Detect which cell encompasses the target text, then output its (x, y) center coordinate. 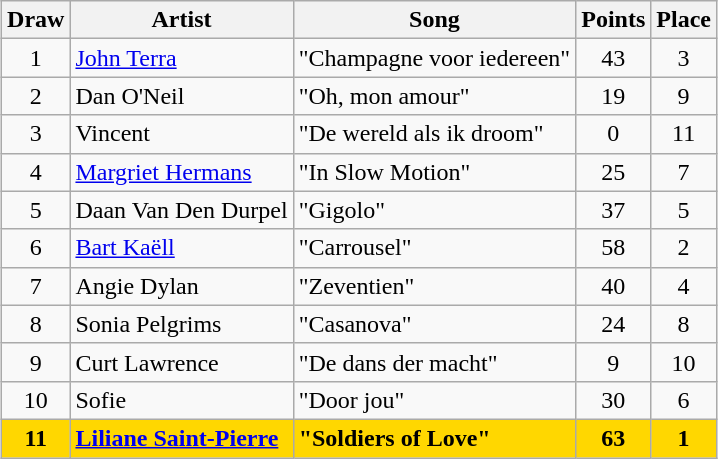
Daan Van Den Durpel (182, 210)
Margriet Hermans (182, 172)
25 (614, 172)
"In Slow Motion" (434, 172)
"Oh, mon amour" (434, 96)
Angie Dylan (182, 286)
John Terra (182, 58)
Sonia Pelgrims (182, 324)
Draw (36, 20)
Curt Lawrence (182, 362)
Song (434, 20)
63 (614, 438)
30 (614, 400)
58 (614, 248)
43 (614, 58)
24 (614, 324)
"Champagne voor iedereen" (434, 58)
37 (614, 210)
"De wereld als ik droom" (434, 134)
"Door jou" (434, 400)
Liliane Saint-Pierre (182, 438)
"Carrousel" (434, 248)
Sofie (182, 400)
19 (614, 96)
"Zeventien" (434, 286)
Vincent (182, 134)
Dan O'Neil (182, 96)
Place (684, 20)
Points (614, 20)
Bart Kaëll (182, 248)
"Casanova" (434, 324)
"Gigolo" (434, 210)
Artist (182, 20)
0 (614, 134)
40 (614, 286)
"Soldiers of Love" (434, 438)
"De dans der macht" (434, 362)
